Determine the (X, Y) coordinate at the center of the cell enclosing the given text.  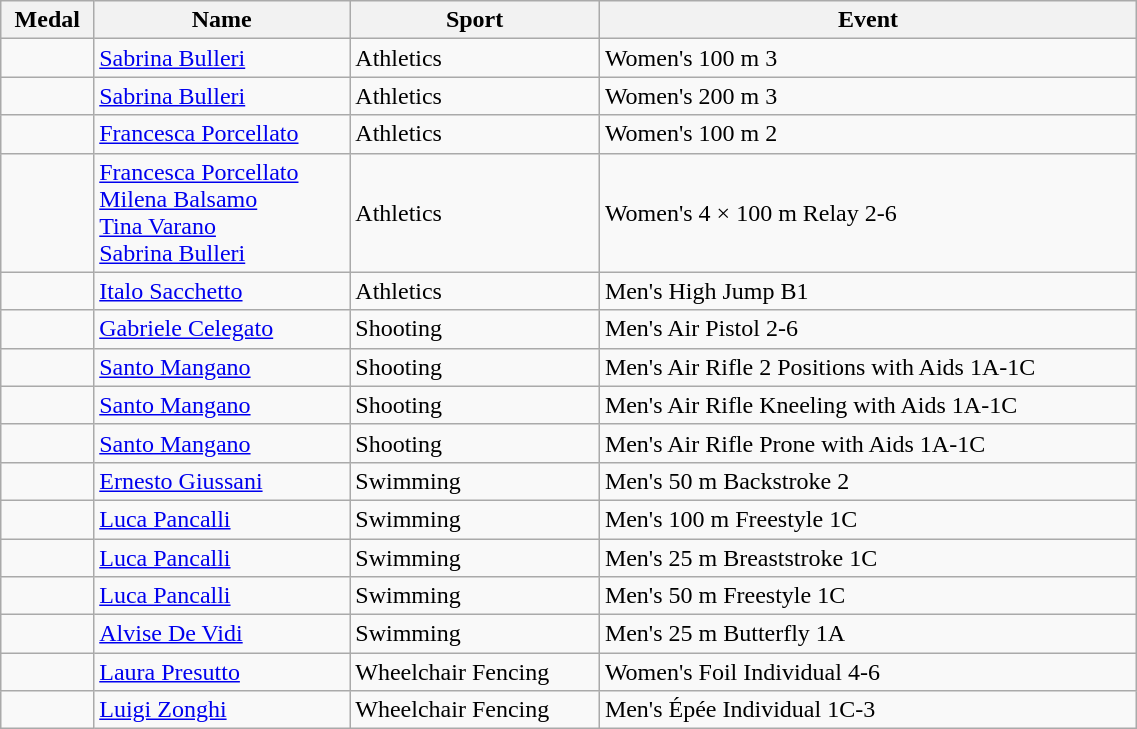
Event (868, 20)
Men's 100 m Freestyle 1C (868, 519)
Women's Foil Individual 4-6 (868, 672)
Men's 25 m Butterfly 1A (868, 634)
Sport (475, 20)
Men's Air Rifle Prone with Aids 1A-1C (868, 443)
Men's 50 m Freestyle 1C (868, 596)
Men's Air Rifle 2 Positions with Aids 1A-1C (868, 367)
Men's 25 m Breaststroke 1C (868, 557)
Men's Air Rifle Kneeling with Aids 1A-1C (868, 405)
Women's 100 m 2 (868, 134)
Women's 4 × 100 m Relay 2-6 (868, 212)
Men's Épée Individual 1C-3 (868, 710)
Men's Air Pistol 2-6 (868, 329)
Women's 100 m 3 (868, 58)
Luigi Zonghi (222, 710)
Women's 200 m 3 (868, 96)
Men's 50 m Backstroke 2 (868, 481)
Name (222, 20)
Francesca Porcellato (222, 134)
Alvise De Vidi (222, 634)
Medal (48, 20)
Italo Sacchetto (222, 291)
Francesca PorcellatoMilena BalsamoTina VaranoSabrina Bulleri (222, 212)
Laura Presutto (222, 672)
Ernesto Giussani (222, 481)
Gabriele Celegato (222, 329)
Men's High Jump B1 (868, 291)
